Output the (X, Y) coordinate of the center of the cell containing the given text.  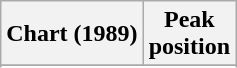
Peakposition (189, 34)
Chart (1989) (72, 34)
